Find where the given text appears and provide that cell's center as [X, Y] coordinate. 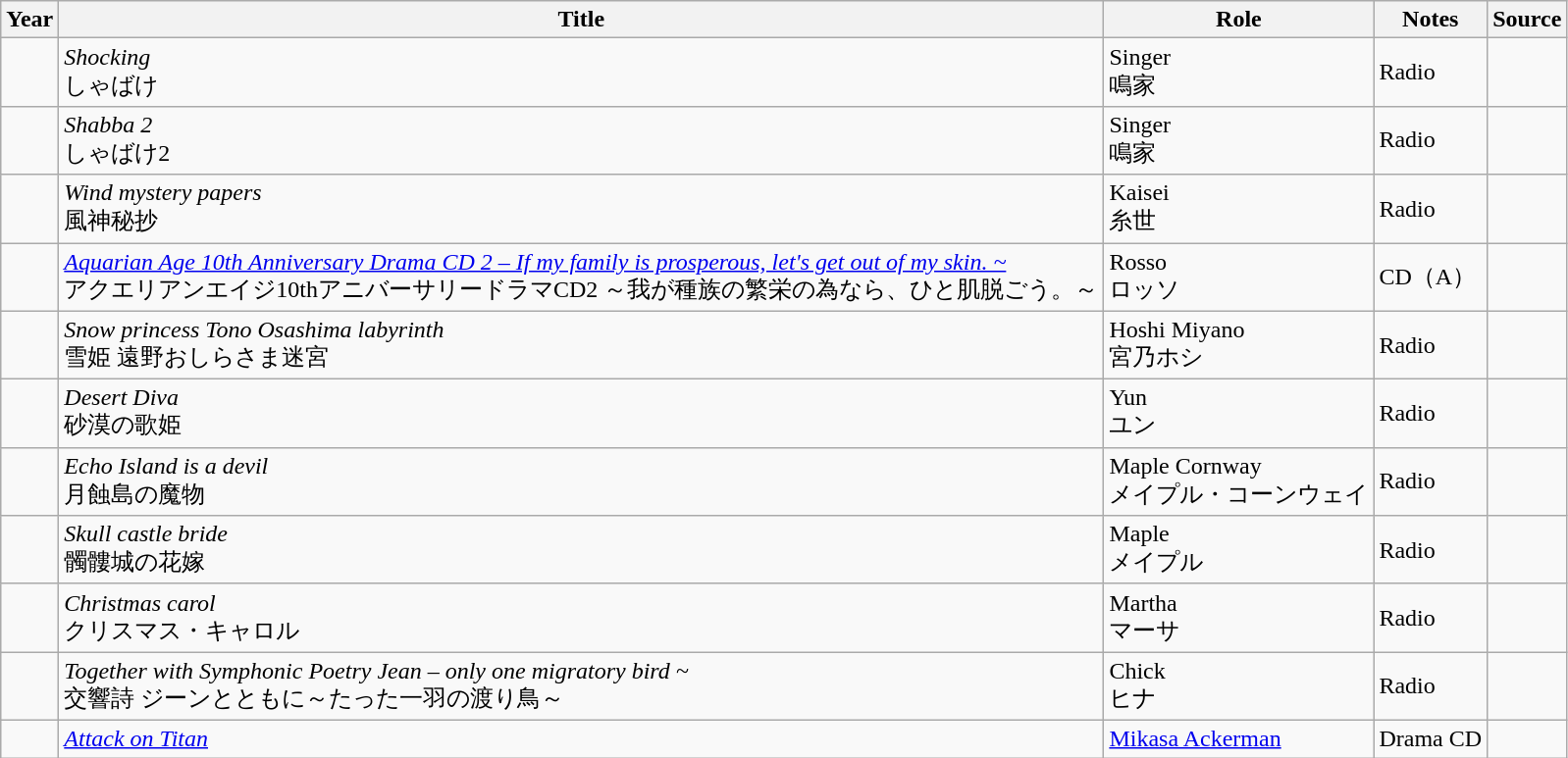
Aquarian Age 10th Anniversary Drama CD 2 – If my family is prosperous, let's get out of my skin. ~アクエリアンエイジ10thアニバーサリードラマCD2 ～我が種族の繁栄の為なら、ひと肌脱ごう。～ [581, 278]
Kaisei糸世 [1238, 209]
Christmas carolクリスマス・キャロル [581, 618]
CD（A） [1431, 278]
Mapleメイプル [1238, 550]
Wind mystery papers風神秘抄 [581, 209]
Hoshi Miyano宮乃ホシ [1238, 345]
Echo Island is a devil月蝕島の魔物 [581, 481]
Together with Symphonic Poetry Jean – only one migratory bird ~交響詩 ジーンとともに～たった一羽の渡り鳥～ [581, 686]
Snow princess Tono Osashima labyrinth雪姫 遠野おしらさま迷宮 [581, 345]
Shabba 2しゃばけ2 [581, 140]
Skull castle bride髑髏城の花嫁 [581, 550]
Yunユン [1238, 414]
Notes [1431, 20]
Marthaマーサ [1238, 618]
Desert Diva砂漠の歌姫 [581, 414]
Source [1527, 20]
Attack on Titan [581, 738]
Maple Cornwayメイプル・コーンウェイ [1238, 481]
Title [581, 20]
Drama CD [1431, 738]
Shockingしゃばけ [581, 73]
Rossoロッソ [1238, 278]
Chickヒナ [1238, 686]
Role [1238, 20]
Year [29, 20]
Mikasa Ackerman [1238, 738]
